Determine the [X, Y] coordinate at the center of the cell enclosing the given text.  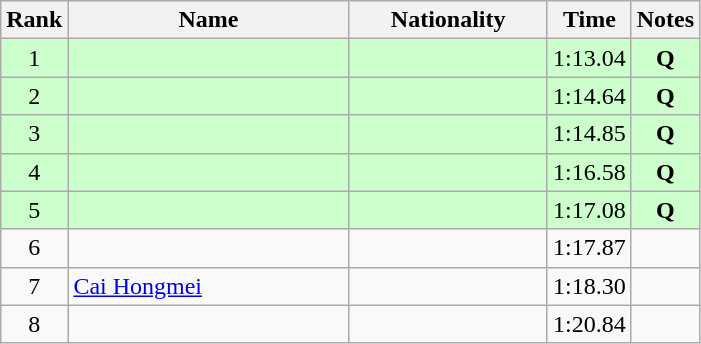
Time [589, 20]
1:18.30 [589, 286]
3 [34, 134]
2 [34, 96]
Rank [34, 20]
4 [34, 172]
1:20.84 [589, 324]
1:13.04 [589, 58]
5 [34, 210]
1:16.58 [589, 172]
Cai Hongmei [208, 286]
1:14.85 [589, 134]
1:14.64 [589, 96]
Nationality [448, 20]
1:17.87 [589, 248]
8 [34, 324]
6 [34, 248]
1 [34, 58]
Notes [665, 20]
7 [34, 286]
Name [208, 20]
1:17.08 [589, 210]
